Return the (x, y) coordinate for the center point of the cell that contains the specified text.  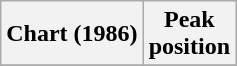
Chart (1986) (72, 34)
Peakposition (189, 34)
